Return the [X, Y] coordinate for the center point of the cell that contains the specified text.  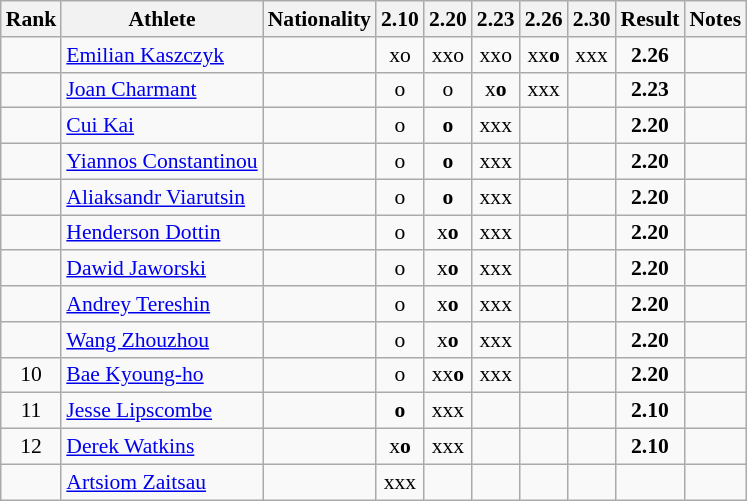
Bae Kyoung-ho [162, 375]
Jesse Lipscombe [162, 411]
Rank [32, 19]
Andrey Tereshin [162, 304]
Athlete [162, 19]
Emilian Kaszczyk [162, 55]
Dawid Jaworski [162, 269]
Aliaksandr Viarutsin [162, 197]
Henderson Dottin [162, 233]
2.30 [592, 19]
Derek Watkins [162, 447]
Joan Charmant [162, 90]
Nationality [320, 19]
Result [650, 19]
11 [32, 411]
Wang Zhouzhou [162, 340]
Artsiom Zaitsau [162, 482]
Yiannos Constantinou [162, 162]
10 [32, 375]
12 [32, 447]
Cui Kai [162, 126]
Notes [715, 19]
